Search for the cell housing the specified text and yield its [x, y] center coordinate. 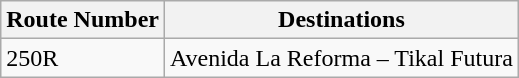
Avenida La Reforma – Tikal Futura [341, 58]
250R [83, 58]
Route Number [83, 20]
Destinations [341, 20]
